Extract the [X, Y] coordinate from the center of the cell holding the provided text.  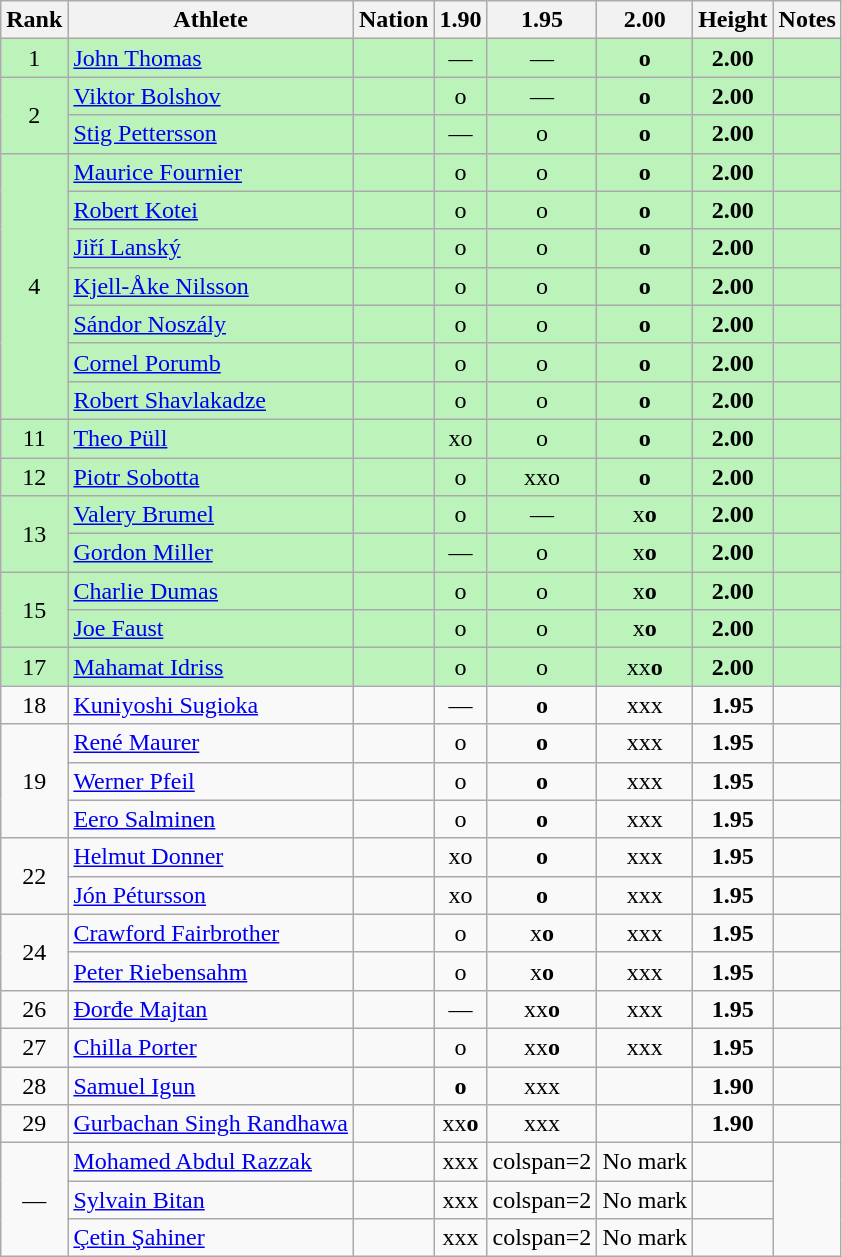
Maurice Fournier [211, 172]
19 [34, 781]
Jiří Lanský [211, 248]
René Maurer [211, 743]
26 [34, 1009]
18 [34, 705]
Werner Pfeil [211, 781]
4 [34, 286]
Mohamed Abdul Razzak [211, 1162]
12 [34, 477]
Robert Kotei [211, 210]
Notes [807, 20]
John Thomas [211, 58]
17 [34, 667]
Eero Salminen [211, 819]
29 [34, 1124]
Cornel Porumb [211, 362]
Kjell-Åke Nilsson [211, 286]
2 [34, 115]
Çetin Şahiner [211, 1238]
Rank [34, 20]
28 [34, 1085]
Viktor Bolshov [211, 96]
Helmut Donner [211, 857]
22 [34, 876]
11 [34, 438]
24 [34, 952]
Crawford Fairbrother [211, 933]
Robert Shavlakadze [211, 400]
27 [34, 1047]
Sándor Noszály [211, 324]
Height [733, 20]
13 [34, 534]
Gurbachan Singh Randhawa [211, 1124]
Theo Püll [211, 438]
15 [34, 610]
Piotr Sobotta [211, 477]
Sylvain Bitan [211, 1200]
Joe Faust [211, 629]
Kuniyoshi Sugioka [211, 705]
Gordon Miller [211, 553]
Jón Pétursson [211, 895]
1 [34, 58]
Peter Riebensahm [211, 971]
Mahamat Idriss [211, 667]
Samuel Igun [211, 1085]
Athlete [211, 20]
Charlie Dumas [211, 591]
Nation [394, 20]
Stig Pettersson [211, 134]
Đorđe Majtan [211, 1009]
Valery Brumel [211, 515]
Chilla Porter [211, 1047]
